Capture the cell that displays the provided text and extract its (x, y) central coordinate. 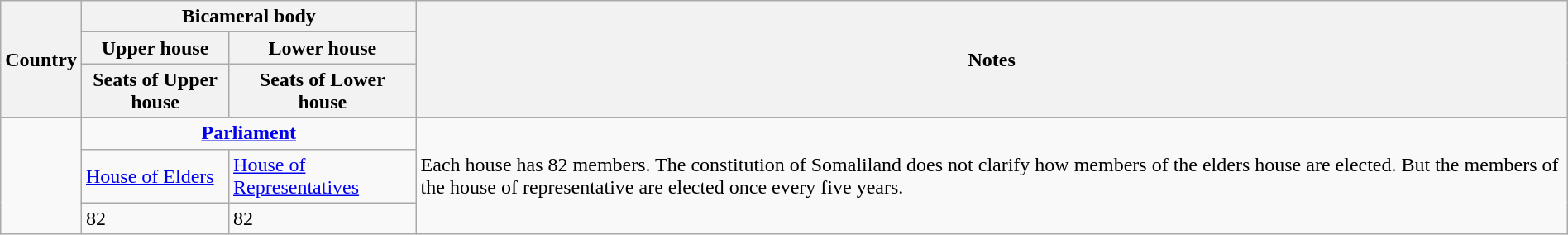
Country (41, 60)
House of Representatives (323, 175)
Seats of Lower house (323, 91)
Seats of Upper house (155, 91)
Bicameral body (248, 17)
Lower house (323, 48)
House of Elders (155, 175)
Upper house (155, 48)
Notes (992, 60)
Parliament (248, 133)
